Return (x, y) of the center of cell containing provided text 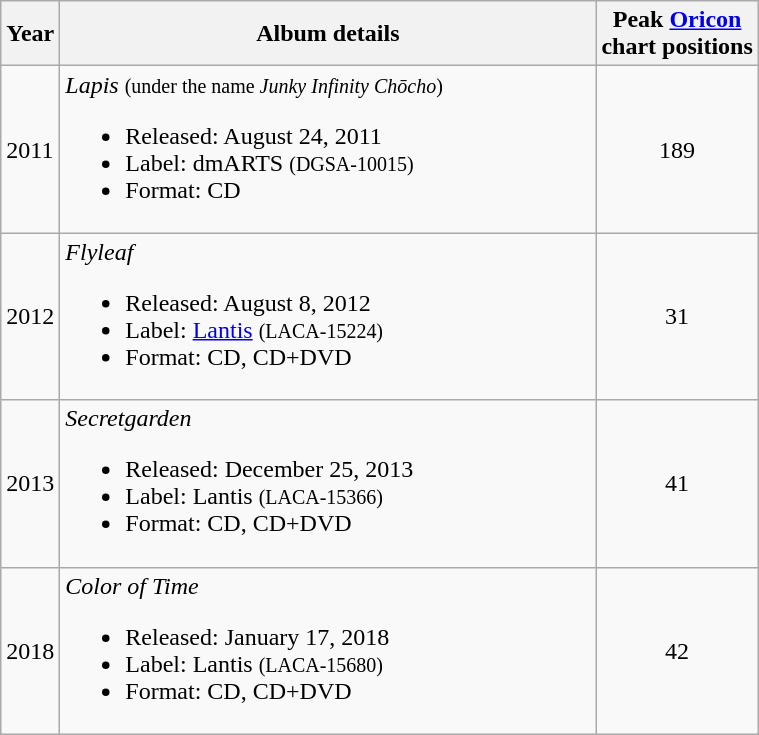
FlyleafReleased: August 8, 2012Label: Lantis (LACA-15224)Format: CD, CD+DVD (328, 316)
SecretgardenReleased: December 25, 2013Label: Lantis (LACA-15366)Format: CD, CD+DVD (328, 484)
31 (677, 316)
42 (677, 650)
2013 (30, 484)
2011 (30, 150)
Year (30, 34)
189 (677, 150)
Peak Oricon chart positions (677, 34)
Color of TimeReleased: January 17, 2018Label: Lantis (LACA-15680)Format: CD, CD+DVD (328, 650)
2012 (30, 316)
41 (677, 484)
Lapis (under the name Junky Infinity Chōcho)Released: August 24, 2011Label: dmARTS (DGSA-10015)Format: CD (328, 150)
2018 (30, 650)
Album details (328, 34)
